Find where the given text appears and provide that cell's center as [X, Y] coordinate. 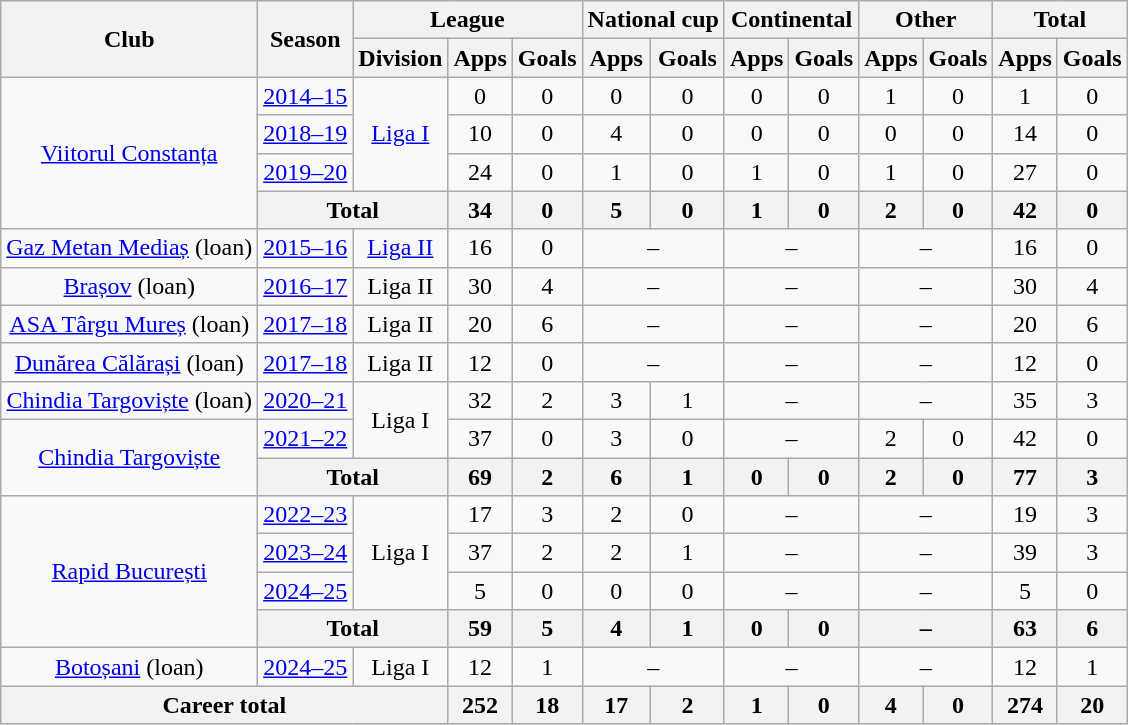
Viitorul Constanța [130, 153]
Club [130, 39]
Rapid București [130, 572]
2014–15 [306, 96]
Gaz Metan Mediaș (loan) [130, 248]
19 [1025, 515]
League [468, 20]
Other [926, 20]
59 [480, 629]
Season [306, 39]
24 [480, 172]
32 [480, 400]
274 [1025, 705]
27 [1025, 172]
35 [1025, 400]
2015–16 [306, 248]
Career total [224, 705]
69 [480, 477]
2020–21 [306, 400]
Botoșani (loan) [130, 667]
2016–17 [306, 286]
2019–20 [306, 172]
77 [1025, 477]
Brașov (loan) [130, 286]
34 [480, 210]
2022–23 [306, 515]
Division [400, 58]
39 [1025, 553]
National cup [653, 20]
252 [480, 705]
Chindia Targoviște [130, 457]
Continental [791, 20]
Dunărea Călărași (loan) [130, 362]
2021–22 [306, 438]
2018–19 [306, 134]
Chindia Targoviște (loan) [130, 400]
63 [1025, 629]
10 [480, 134]
2023–24 [306, 553]
ASA Târgu Mureș (loan) [130, 324]
14 [1025, 134]
18 [547, 705]
